Return the (x, y) coordinate for the center point of the cell that contains the specified text.  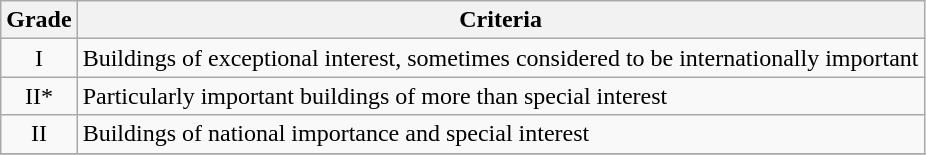
Buildings of national importance and special interest (500, 134)
Buildings of exceptional interest, sometimes considered to be internationally important (500, 58)
Grade (39, 20)
II (39, 134)
I (39, 58)
II* (39, 96)
Particularly important buildings of more than special interest (500, 96)
Criteria (500, 20)
